Find where the given text appears and provide that cell's center as [x, y] coordinate. 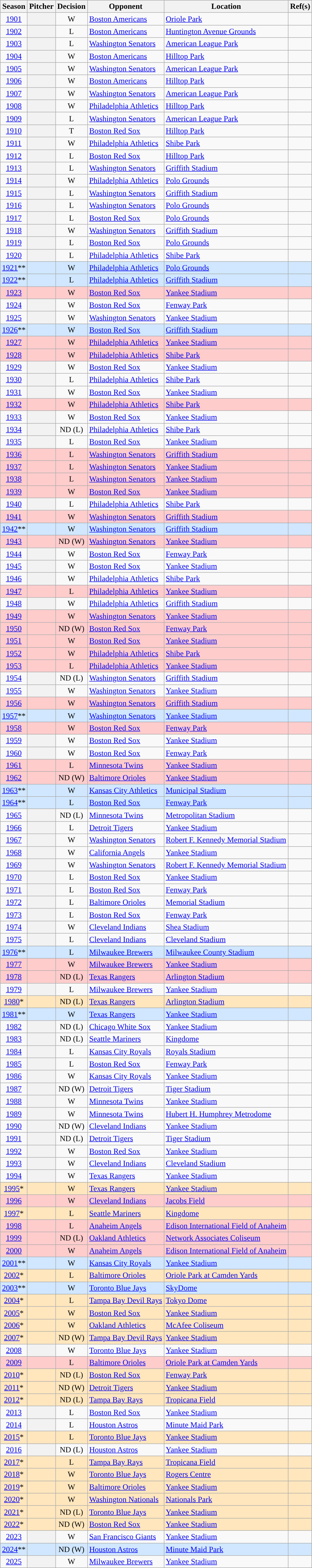
1929 [14, 367]
1908 [14, 106]
Hubert H. Humphrey Metrodome [226, 1114]
2010* [14, 1375]
1940 [14, 504]
1930 [14, 380]
1957** [14, 716]
2020* [14, 1499]
1946 [14, 579]
Location [226, 7]
1933 [14, 417]
1906 [14, 81]
1964** [14, 803]
1961 [14, 766]
1983 [14, 1039]
1942** [14, 529]
2007* [14, 1338]
1911 [14, 143]
Royals Stadium [226, 1052]
2019* [14, 1487]
Season [14, 7]
Decision [72, 7]
1927 [14, 342]
1970 [14, 877]
1949 [14, 616]
1966 [14, 828]
1985 [14, 1064]
Network Associates Coliseum [226, 1238]
1988 [14, 1101]
1976** [14, 952]
1913 [14, 168]
1932 [14, 405]
Kansas City Athletics [126, 790]
1936 [14, 454]
1917 [14, 218]
1991 [14, 1138]
1990 [14, 1126]
1989 [14, 1114]
1997* [14, 1213]
2024** [14, 1549]
1902 [14, 31]
SkyDome [226, 1288]
1948 [14, 604]
Ref(s) [300, 7]
2002* [14, 1275]
1901 [14, 19]
1954 [14, 678]
1938 [14, 479]
2021* [14, 1512]
1995* [14, 1189]
1973 [14, 915]
2017* [14, 1462]
1971 [14, 890]
1998 [14, 1226]
1979 [14, 989]
1905 [14, 69]
1982 [14, 1027]
Huntington Avenue Grounds [226, 31]
1904 [14, 56]
2012* [14, 1400]
2004* [14, 1300]
2018* [14, 1475]
1955 [14, 691]
1918 [14, 230]
Metropolitan Stadium [226, 815]
1952 [14, 653]
2025 [14, 1562]
1937 [14, 467]
1986 [14, 1076]
Washington Nationals [126, 1499]
2023 [14, 1537]
2000 [14, 1251]
1934 [14, 430]
2003** [14, 1288]
1923 [14, 293]
1969 [14, 865]
1910 [14, 131]
1907 [14, 93]
2008 [14, 1350]
Chicago White Sox [126, 1027]
1978 [14, 977]
1984 [14, 1052]
1977 [14, 965]
1944 [14, 554]
2015* [14, 1437]
1951 [14, 641]
1959 [14, 740]
Jacobs Field [226, 1201]
1950 [14, 629]
1962 [14, 778]
1943 [14, 541]
1974 [14, 927]
Shea Stadium [226, 927]
2001** [14, 1263]
2022* [14, 1524]
2009 [14, 1363]
Oriole Park [226, 19]
1967 [14, 840]
1993 [14, 1164]
1987 [14, 1089]
1919 [14, 243]
T [72, 131]
Milwaukee County Stadium [226, 952]
2005* [14, 1313]
Pitcher [42, 7]
California Angels [126, 852]
Opponent [126, 7]
1981** [14, 1014]
Memorial Stadium [226, 902]
1922** [14, 280]
2014 [14, 1425]
1915 [14, 193]
San Francisco Giants [126, 1537]
1903 [14, 44]
1935 [14, 442]
1960 [14, 753]
1972 [14, 902]
1941 [14, 516]
1928 [14, 355]
1958 [14, 728]
1953 [14, 666]
Rogers Centre [226, 1475]
1996 [14, 1201]
1947 [14, 591]
1912 [14, 156]
1999 [14, 1238]
1968 [14, 852]
2016 [14, 1450]
Municipal Stadium [226, 790]
1994 [14, 1176]
1963** [14, 790]
1975 [14, 939]
2011* [14, 1388]
2006* [14, 1325]
2013 [14, 1412]
1914 [14, 181]
1992 [14, 1151]
1965 [14, 815]
1924 [14, 305]
1980* [14, 1002]
1926** [14, 330]
1939 [14, 492]
1921** [14, 268]
1925 [14, 317]
1931 [14, 392]
McAfee Coliseum [226, 1325]
1956 [14, 703]
Nationals Park [226, 1499]
1920 [14, 255]
1909 [14, 118]
Tokyo Dome [226, 1300]
1945 [14, 566]
1916 [14, 206]
